Extract the [x, y] coordinate from the center of the cell holding the provided text.  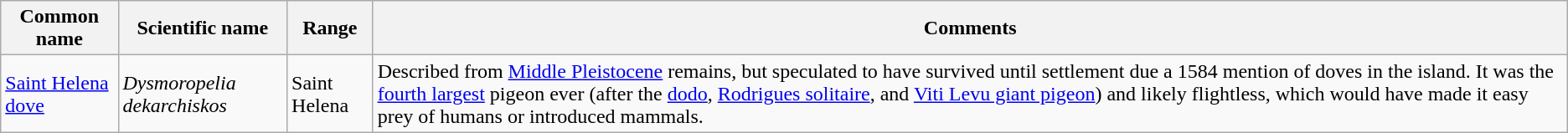
Comments [970, 28]
Common name [59, 28]
Scientific name [203, 28]
Saint Helena dove [59, 94]
Saint Helena [330, 94]
Range [330, 28]
Dysmoropelia dekarchiskos [203, 94]
